Return the (X, Y) coordinate for the center point of the cell that contains the specified text.  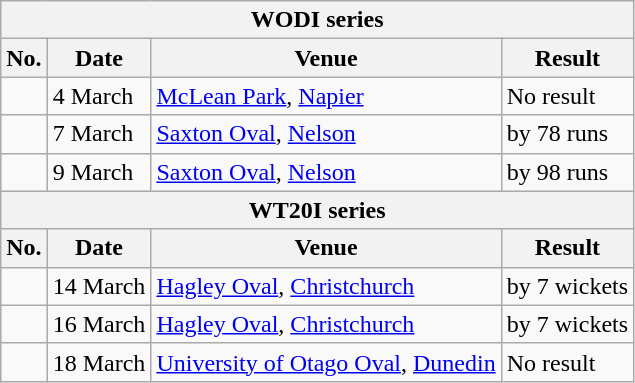
McLean Park, Napier (326, 96)
4 March (99, 96)
18 March (99, 362)
16 March (99, 324)
WODI series (318, 20)
14 March (99, 286)
by 78 runs (567, 134)
9 March (99, 172)
WT20I series (318, 210)
7 March (99, 134)
University of Otago Oval, Dunedin (326, 362)
by 98 runs (567, 172)
